Pinpoint the cell where the given text exists, returning its (x, y) midpoint coordinate. 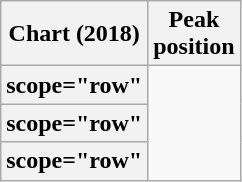
Chart (2018) (74, 34)
Peakposition (194, 34)
